Provide the (X, Y) coordinate of the cell's center where the given text is located.  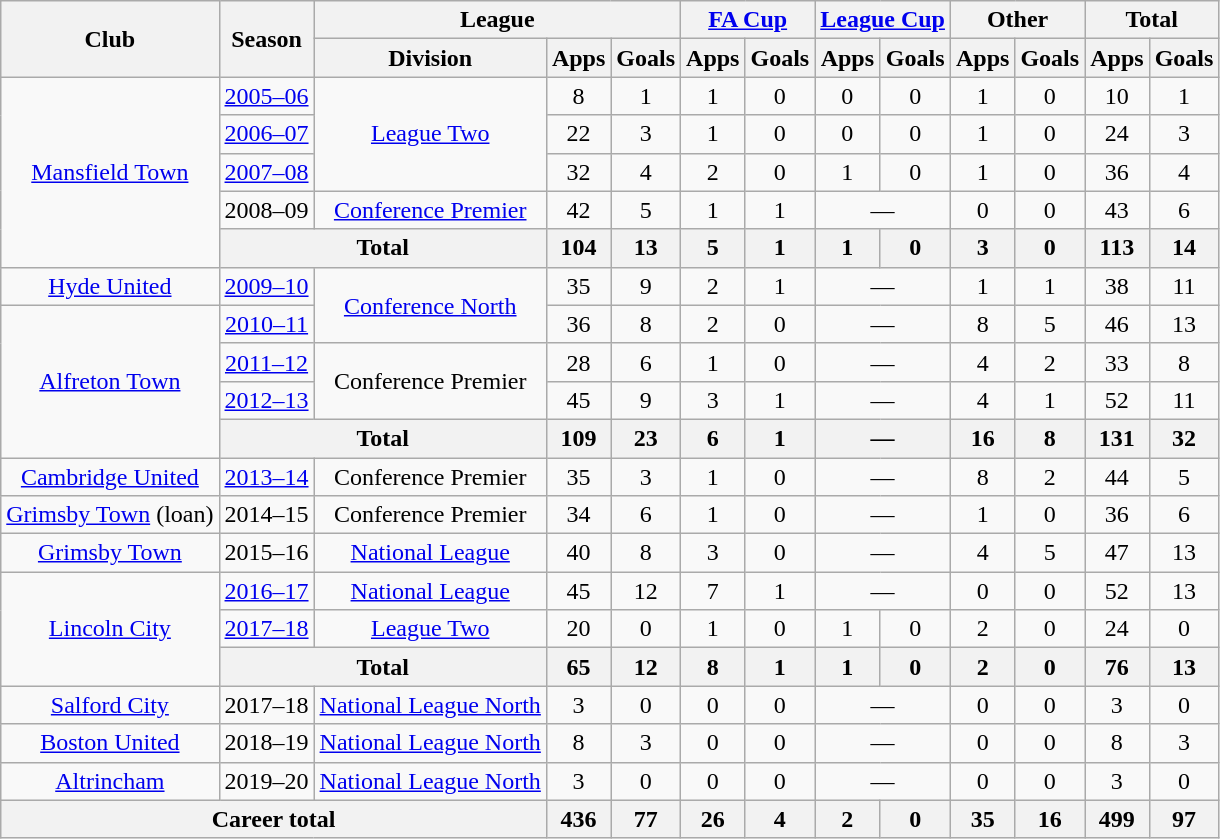
2005–06 (266, 96)
7 (713, 591)
131 (1117, 438)
Career total (274, 819)
10 (1117, 96)
Grimsby Town (loan) (110, 515)
34 (578, 515)
43 (1117, 210)
2011–12 (266, 362)
44 (1117, 477)
Alfreton Town (110, 381)
Club (110, 39)
65 (578, 667)
Division (430, 58)
Salford City (110, 705)
2013–14 (266, 477)
40 (578, 553)
23 (646, 438)
Lincoln City (110, 629)
Grimsby Town (110, 553)
76 (1117, 667)
47 (1117, 553)
Boston United (110, 743)
28 (578, 362)
League (497, 20)
33 (1117, 362)
436 (578, 819)
Hyde United (110, 286)
38 (1117, 286)
2010–11 (266, 324)
22 (578, 134)
109 (578, 438)
46 (1117, 324)
2016–17 (266, 591)
2012–13 (266, 400)
42 (578, 210)
Altrincham (110, 781)
2019–20 (266, 781)
104 (578, 248)
2007–08 (266, 172)
2015–16 (266, 553)
2014–15 (266, 515)
20 (578, 629)
2009–10 (266, 286)
77 (646, 819)
113 (1117, 248)
Other (1017, 20)
26 (713, 819)
FA Cup (748, 20)
Conference North (430, 305)
2006–07 (266, 134)
499 (1117, 819)
League Cup (883, 20)
14 (1184, 248)
Mansfield Town (110, 172)
97 (1184, 819)
Season (266, 39)
2018–19 (266, 743)
2008–09 (266, 210)
Cambridge United (110, 477)
